Search for the cell housing the specified text and yield its (X, Y) center coordinate. 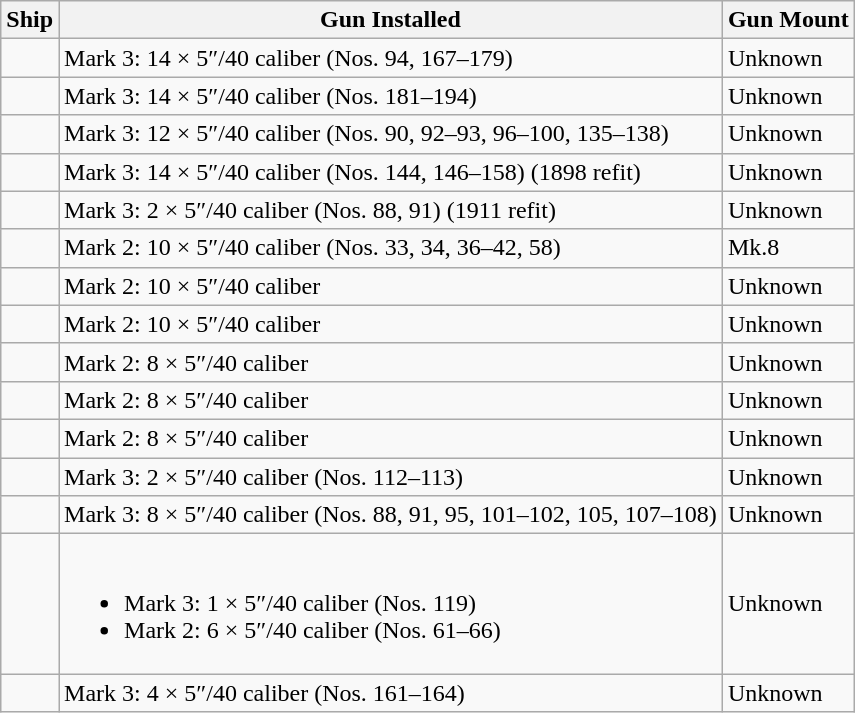
Gun Installed (391, 20)
Gun Mount (788, 20)
Mark 3: 2 × 5″/40 caliber (Nos. 88, 91) (1911 refit) (391, 210)
Mark 3: 8 × 5″/40 caliber (Nos. 88, 91, 95, 101–102, 105, 107–108) (391, 515)
Mark 3: 4 × 5″/40 caliber (Nos. 161–164) (391, 693)
Mark 2: 10 × 5″/40 caliber (Nos. 33, 34, 36–42, 58) (391, 248)
Mark 3: 14 × 5″/40 caliber (Nos. 94, 167–179) (391, 58)
Mark 3: 14 × 5″/40 caliber (Nos. 144, 146–158) (1898 refit) (391, 172)
Mark 3: 14 × 5″/40 caliber (Nos. 181–194) (391, 96)
Mark 3: 2 × 5″/40 caliber (Nos. 112–113) (391, 477)
Mk.8 (788, 248)
Mark 3: 1 × 5″/40 caliber (Nos. 119)Mark 2: 6 × 5″/40 caliber (Nos. 61–66) (391, 604)
Mark 3: 12 × 5″/40 caliber (Nos. 90, 92–93, 96–100, 135–138) (391, 134)
Ship (30, 20)
